For the text-containing cell, return its midpoint in (x, y) coordinate format. 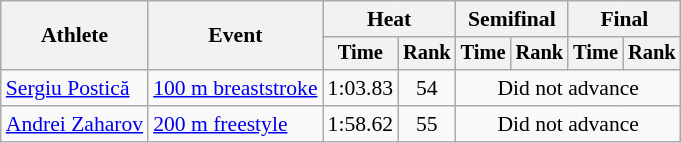
Event (235, 36)
1:03.83 (360, 88)
Heat (390, 19)
1:58.62 (360, 124)
100 m breaststroke (235, 88)
55 (427, 124)
54 (427, 88)
Andrei Zaharov (74, 124)
200 m freestyle (235, 124)
Athlete (74, 36)
Semifinal (512, 19)
Final (624, 19)
Sergiu Postică (74, 88)
